Capture the cell that displays the provided text and extract its [X, Y] central coordinate. 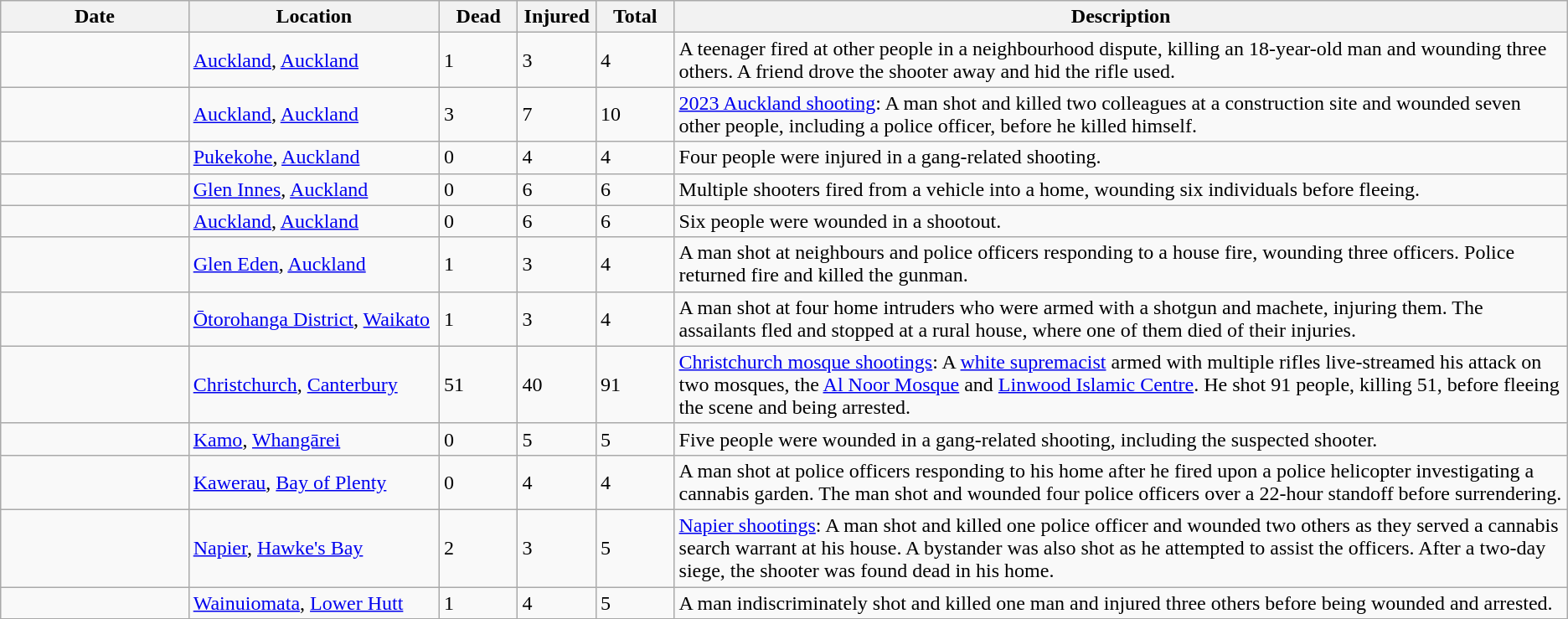
Napier, Hawke's Bay [313, 548]
Date [95, 17]
40 [557, 384]
Multiple shooters fired from a vehicle into a home, wounding six individuals before fleeing. [1121, 189]
Five people were wounded in a gang-related shooting, including the suspected shooter. [1121, 439]
Kawerau, Bay of Plenty [313, 482]
Injured [557, 17]
A man shot at neighbours and police officers responding to a house fire, wounding three officers. Police returned fire and killed the gunman. [1121, 265]
Ōtorohanga District, Waikato [313, 318]
A man indiscriminately shot and killed one man and injured three others before being wounded and arrested. [1121, 602]
10 [635, 114]
Kamo, Whangārei [313, 439]
Glen Eden, Auckland [313, 265]
Six people were wounded in a shootout. [1121, 221]
Dead [478, 17]
Description [1121, 17]
Four people were injured in a gang-related shooting. [1121, 157]
91 [635, 384]
Christchurch, Canterbury [313, 384]
Glen Innes, Auckland [313, 189]
Location [313, 17]
Wainuiomata, Lower Hutt [313, 602]
Total [635, 17]
2 [478, 548]
7 [557, 114]
51 [478, 384]
Pukekohe, Auckland [313, 157]
